For the text-containing cell, return its midpoint in (X, Y) coordinate format. 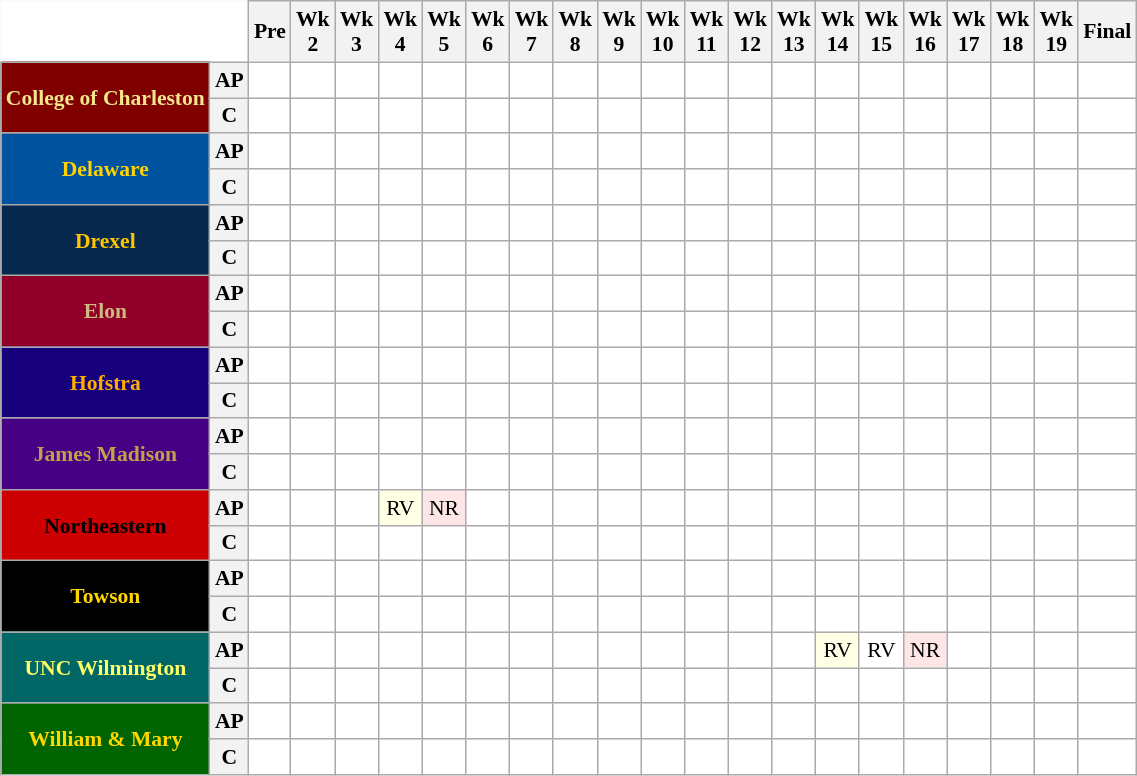
Wk19 (1056, 32)
College of Charleston (106, 98)
Northeastern (106, 526)
Wk15 (881, 32)
Wk16 (925, 32)
Wk2 (313, 32)
Wk9 (619, 32)
Pre (270, 32)
Wk12 (750, 32)
Wk6 (488, 32)
Towson (106, 596)
William & Mary (106, 740)
Final (1107, 32)
Wk4 (400, 32)
Wk18 (1013, 32)
Wk14 (838, 32)
Drexel (106, 240)
Wk11 (707, 32)
Wk10 (663, 32)
Wk13 (794, 32)
Wk8 (575, 32)
UNC Wilmington (106, 668)
Wk17 (969, 32)
James Madison (106, 454)
Delaware (106, 170)
Wk3 (357, 32)
Elon (106, 312)
Wk7 (532, 32)
Hofstra (106, 382)
Wk5 (444, 32)
